Identify which cell holds the provided text, then report its (x, y) central coordinate. 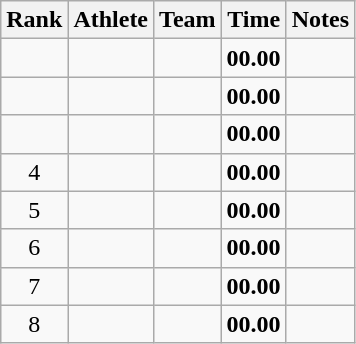
7 (34, 286)
4 (34, 172)
6 (34, 248)
Athlete (111, 20)
Rank (34, 20)
Time (254, 20)
8 (34, 324)
Team (188, 20)
Notes (320, 20)
5 (34, 210)
